Find where the given text appears and provide that cell's center as (X, Y) coordinate. 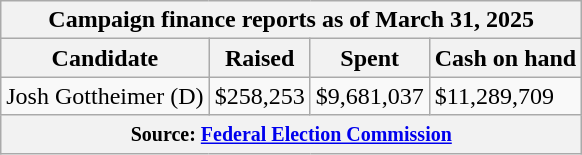
Candidate (105, 58)
Raised (260, 58)
Spent (370, 58)
$9,681,037 (370, 96)
Cash on hand (505, 58)
Campaign finance reports as of March 31, 2025 (292, 20)
Josh Gottheimer (D) (105, 96)
$258,253 (260, 96)
$11,289,709 (505, 96)
Source: Federal Election Commission (292, 134)
